Determine the (X, Y) coordinate at the center of the cell enclosing the given text.  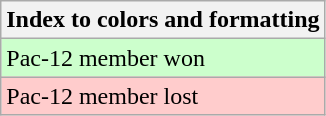
Index to colors and formatting (163, 20)
Pac-12 member lost (163, 96)
Pac-12 member won (163, 58)
